Find where the given text appears and provide that cell's center as (X, Y) coordinate. 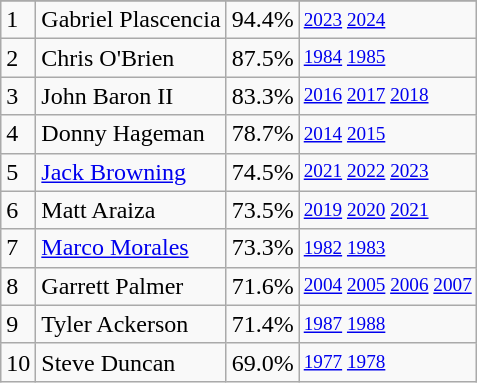
Tyler Ackerson (131, 324)
Jack Browning (131, 172)
3 (18, 96)
1982 1983 (388, 248)
John Baron II (131, 96)
Marco Morales (131, 248)
7 (18, 248)
Donny Hageman (131, 134)
6 (18, 210)
69.0% (262, 362)
Gabriel Plascencia (131, 20)
2016 2017 2018 (388, 96)
Steve Duncan (131, 362)
Garrett Palmer (131, 286)
73.3% (262, 248)
2014 2015 (388, 134)
1977 1978 (388, 362)
74.5% (262, 172)
1 (18, 20)
10 (18, 362)
Matt Araiza (131, 210)
73.5% (262, 210)
9 (18, 324)
2004 2005 2006 2007 (388, 286)
94.4% (262, 20)
2023 2024 (388, 20)
71.6% (262, 286)
1984 1985 (388, 58)
2021 2022 2023 (388, 172)
8 (18, 286)
5 (18, 172)
83.3% (262, 96)
71.4% (262, 324)
2 (18, 58)
4 (18, 134)
Chris O'Brien (131, 58)
2019 2020 2021 (388, 210)
78.7% (262, 134)
1987 1988 (388, 324)
87.5% (262, 58)
